Detect which cell encompasses the target text, then output its [x, y] center coordinate. 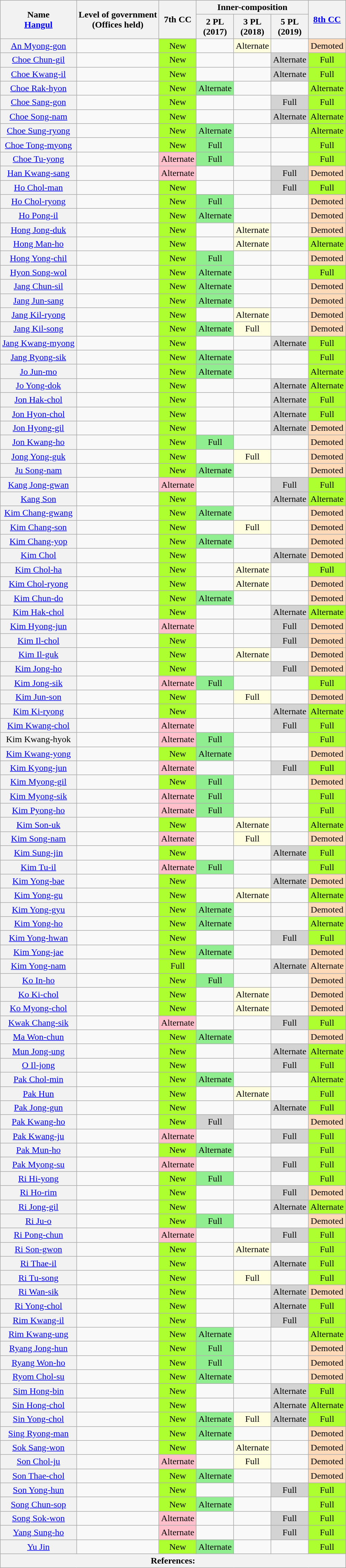
Ri Ju-o [39, 1221]
Kim Chol-ha [39, 570]
Kim Hak-chol [39, 612]
Choe Tong-myong [39, 145]
Ko Ki-chol [39, 994]
Pak Jong-gun [39, 1108]
Kim Chun-do [39, 598]
Kwak Chang-sik [39, 1023]
Kim Ki-ryong [39, 711]
Kang Jong-gwan [39, 485]
Kim Son-uk [39, 824]
Yang Sung-ho [39, 1532]
Jang Kil-ryong [39, 315]
Pak Myong-su [39, 1164]
Kim Yong-hwan [39, 938]
Ri Wan-sik [39, 1292]
Ryom Chol-su [39, 1377]
Kim Yong-nam [39, 966]
Ri Pong-chun [39, 1235]
Jang Chun-sil [39, 286]
Choe Chun-gil [39, 60]
Kim Yong-bae [39, 881]
5 PL(2019) [290, 27]
Jon Kwang-ho [39, 442]
Ho Pong-il [39, 216]
Choe Sung-ryong [39, 131]
Han Kwang-sang [39, 173]
Jang Kwang-myong [39, 343]
Ri Yong-chol [39, 1306]
Ri Hi-yong [39, 1179]
Level of government(Offices held) [118, 19]
Yu Jin [39, 1546]
Choe Rak-hyon [39, 88]
Pak Mun-ho [39, 1150]
Sing Ryong-man [39, 1433]
Kim Hyong-jun [39, 626]
Song Sok-won [39, 1518]
Ho Chol-man [39, 187]
Son Thae-chol [39, 1476]
Kim Myong-sik [39, 796]
Kim Kwang-yong [39, 754]
Choe Sang-gon [39, 102]
Jon Hyong-gil [39, 428]
Son Yong-hun [39, 1490]
Sin Hong-chol [39, 1405]
Kim Chol-ryong [39, 584]
Jang Ryong-sik [39, 357]
Ryang Won-ho [39, 1363]
8th CC [327, 19]
Kim Il-chol [39, 640]
References: [173, 1561]
Kang Son [39, 499]
Hong Man-ho [39, 244]
Kim Chol [39, 555]
Kim Yong-ho [39, 924]
Ko In-ho [39, 980]
Kim Il-guk [39, 655]
Kim Jong-sik [39, 683]
Jo Yong-dok [39, 385]
Kim Yong-jae [39, 952]
Ri Ho-rim [39, 1193]
7th CC [177, 19]
An Myong-gon [39, 46]
Kim Chang-yop [39, 541]
Kim Chang-son [39, 527]
Ko Myong-chol [39, 1009]
Inner-composition [252, 7]
Kim Sung-jin [39, 853]
Kim Tu-il [39, 867]
Jon Hyon-chol [39, 414]
Choe Tu-yong [39, 159]
Mun Jong-ung [39, 1051]
Hong Jong-duk [39, 230]
Ri Jong-gil [39, 1207]
Ri Tu-song [39, 1277]
Pak Kwang-ho [39, 1122]
Kim Chang-gwang [39, 513]
Ma Won-chun [39, 1037]
3 PL(2018) [252, 27]
Pak Hun [39, 1093]
NameHangul [39, 19]
O Il-jong [39, 1065]
Jang Jun-sang [39, 301]
Hong Yong-chil [39, 258]
Jang Kil-song [39, 329]
Kim Yong-gyu [39, 910]
Sim Hong-bin [39, 1391]
Son Chol-ju [39, 1462]
Choe Kwang-il [39, 74]
Kim Song-nam [39, 838]
Kim Pyong-ho [39, 810]
Ho Chol-ryong [39, 202]
Rim Kwang-il [39, 1320]
Song Chun-sop [39, 1504]
Rim Kwang-ung [39, 1334]
Kim Yong-gu [39, 895]
Sin Yong-chol [39, 1419]
Kim Jong-ho [39, 669]
Hyon Song-wol [39, 272]
Ju Song-nam [39, 471]
Jon Hak-chol [39, 400]
Jong Yong-guk [39, 456]
Kim Kwang-chol [39, 725]
2 PL(2017) [215, 27]
Sok Sang-won [39, 1447]
Pak Kwang-ju [39, 1136]
Pak Chol-min [39, 1079]
Ri Thae-il [39, 1263]
Kim Jun-son [39, 697]
Kim Kyong-jun [39, 768]
Kim Myong-gil [39, 782]
Choe Song-nam [39, 116]
Ri Son-gwon [39, 1249]
Kim Kwang-hyok [39, 740]
Ryang Jong-hun [39, 1349]
Jo Jun-mo [39, 371]
